Locate the cell with the specified text and output its (X, Y) center coordinate. 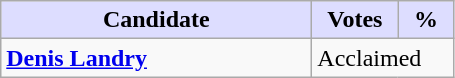
% (426, 20)
Votes (355, 20)
Acclaimed (383, 58)
Candidate (156, 20)
Denis Landry (156, 58)
